Output the [x, y] coordinate of the center of the cell containing the given text.  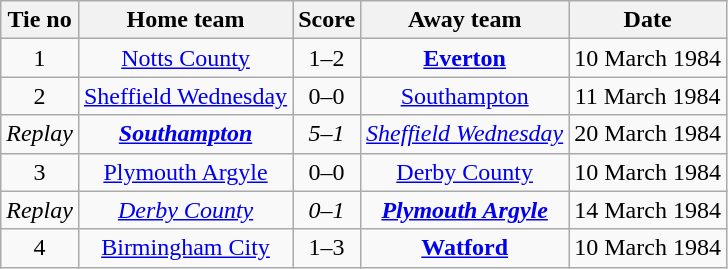
14 March 1984 [648, 210]
20 March 1984 [648, 134]
1–3 [327, 248]
Date [648, 20]
2 [40, 96]
1 [40, 58]
Home team [185, 20]
Watford [465, 248]
Notts County [185, 58]
Away team [465, 20]
0–1 [327, 210]
3 [40, 172]
4 [40, 248]
Tie no [40, 20]
11 March 1984 [648, 96]
5–1 [327, 134]
1–2 [327, 58]
Birmingham City [185, 248]
Everton [465, 58]
Score [327, 20]
